Return [X, Y] of the center of cell containing provided text 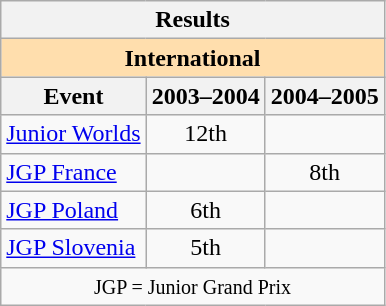
2003–2004 [206, 96]
JGP Poland [74, 210]
Junior Worlds [74, 134]
JGP France [74, 172]
2004–2005 [324, 96]
12th [206, 134]
Results [192, 20]
Event [74, 96]
International [192, 58]
JGP Slovenia [74, 248]
JGP = Junior Grand Prix [192, 286]
5th [206, 248]
8th [324, 172]
6th [206, 210]
